Return (X, Y) of the center of cell containing provided text 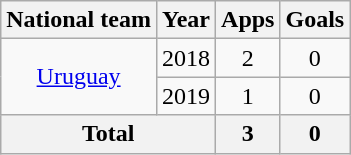
2018 (186, 58)
National team (79, 20)
2 (248, 58)
Uruguay (79, 77)
Goals (315, 20)
Total (108, 134)
Apps (248, 20)
Year (186, 20)
3 (248, 134)
1 (248, 96)
2019 (186, 96)
